Pinpoint the cell where the given text exists, returning its (x, y) midpoint coordinate. 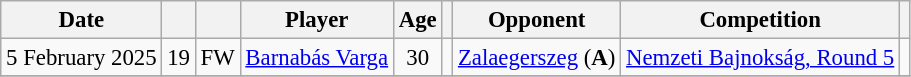
Barnabás Varga (316, 58)
19 (178, 58)
FW (218, 58)
5 February 2025 (82, 58)
Zalaegerszeg (A) (537, 58)
Date (82, 20)
30 (418, 58)
Nemzeti Bajnokság, Round 5 (760, 58)
Competition (760, 20)
Age (418, 20)
Opponent (537, 20)
Player (316, 20)
